Extract the [X, Y] coordinate from the center of the cell holding the provided text.  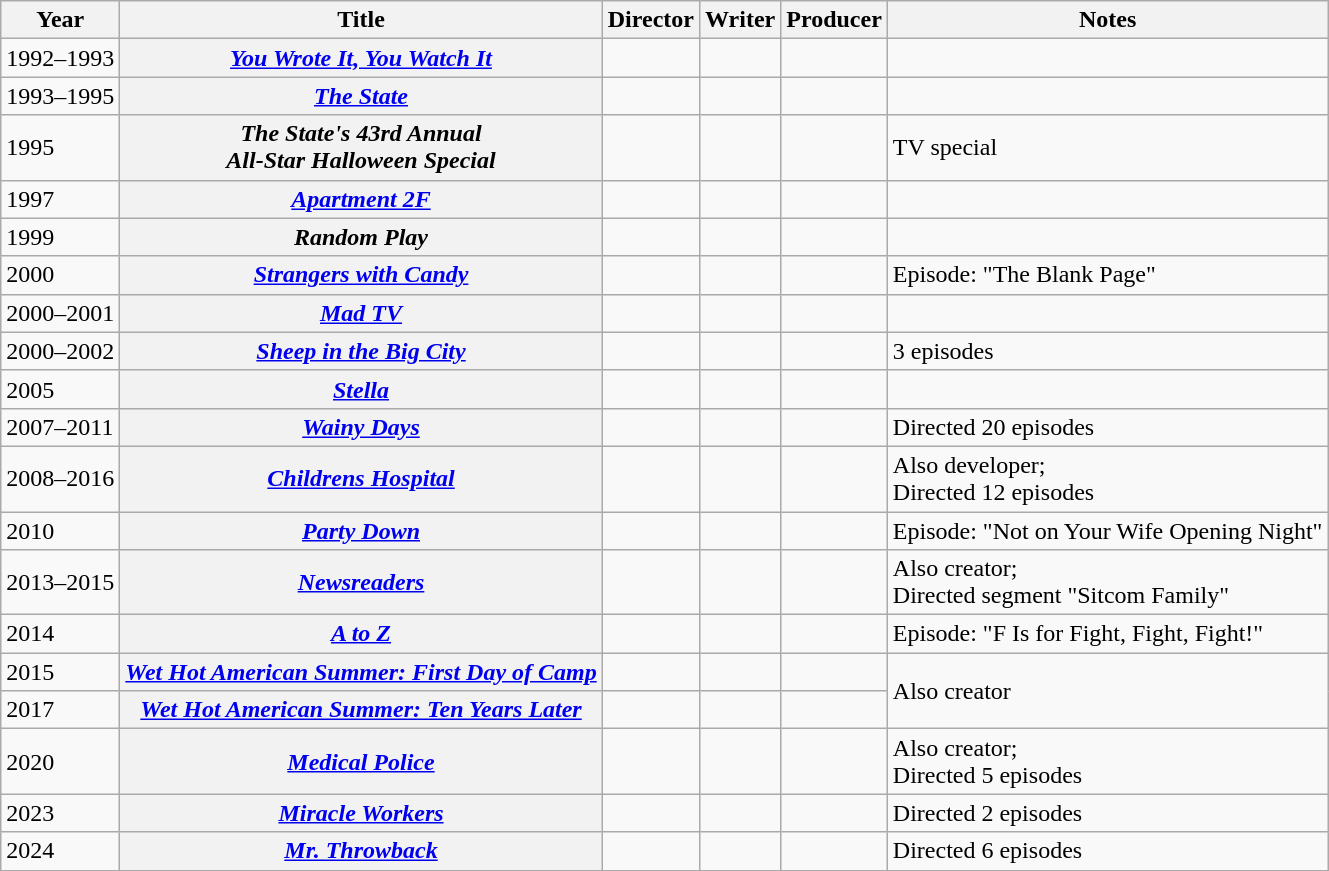
Newsreaders [361, 582]
2020 [60, 762]
Directed 2 episodes [1108, 813]
2005 [60, 389]
Producer [834, 20]
2015 [60, 672]
Wet Hot American Summer: Ten Years Later [361, 710]
3 episodes [1108, 351]
Stella [361, 389]
Director [650, 20]
Also creator;Directed segment "Sitcom Family" [1108, 582]
1992–1993 [60, 58]
Episode: "Not on Your Wife Opening Night" [1108, 531]
Mad TV [361, 313]
Episode: "The Blank Page" [1108, 275]
2014 [60, 634]
1993–1995 [60, 96]
You Wrote It, You Watch It [361, 58]
1995 [60, 148]
Writer [740, 20]
2024 [60, 851]
TV special [1108, 148]
Mr. Throwback [361, 851]
Also creator;Directed 5 episodes [1108, 762]
Directed 20 episodes [1108, 427]
Notes [1108, 20]
2000–2001 [60, 313]
Childrens Hospital [361, 478]
Party Down [361, 531]
Wet Hot American Summer: First Day of Camp [361, 672]
The State's 43rd AnnualAll-Star Halloween Special [361, 148]
Also creator [1108, 691]
Sheep in the Big City [361, 351]
2000–2002 [60, 351]
Strangers with Candy [361, 275]
Title [361, 20]
1999 [60, 237]
2008–2016 [60, 478]
2017 [60, 710]
Apartment 2F [361, 199]
Miracle Workers [361, 813]
Episode: "F Is for Fight, Fight, Fight!" [1108, 634]
2000 [60, 275]
Medical Police [361, 762]
2013–2015 [60, 582]
A to Z [361, 634]
Year [60, 20]
1997 [60, 199]
2010 [60, 531]
Wainy Days [361, 427]
Random Play [361, 237]
Also developer;Directed 12 episodes [1108, 478]
The State [361, 96]
2023 [60, 813]
Directed 6 episodes [1108, 851]
2007–2011 [60, 427]
